Return the [X, Y] coordinate for the center point of the cell that contains the specified text.  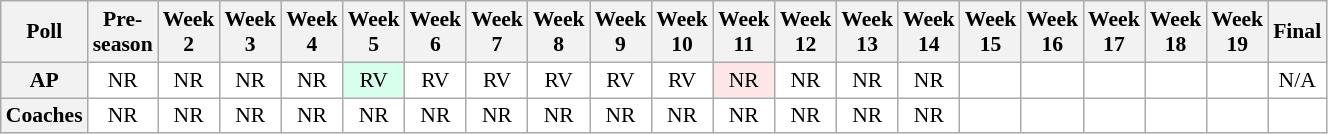
Week18 [1176, 32]
Week11 [744, 32]
Week10 [682, 32]
Week15 [991, 32]
Week14 [929, 32]
Week4 [312, 32]
Week19 [1237, 32]
Week6 [435, 32]
Week16 [1052, 32]
Coaches [44, 116]
AP [44, 80]
Week5 [374, 32]
Week13 [867, 32]
Week9 [621, 32]
Week12 [806, 32]
Poll [44, 32]
Week3 [250, 32]
N/A [1297, 80]
Week2 [189, 32]
Week17 [1114, 32]
Final [1297, 32]
Week8 [559, 32]
Pre-season [123, 32]
Week7 [497, 32]
